Output the [x, y] coordinate of the center of the cell containing the given text.  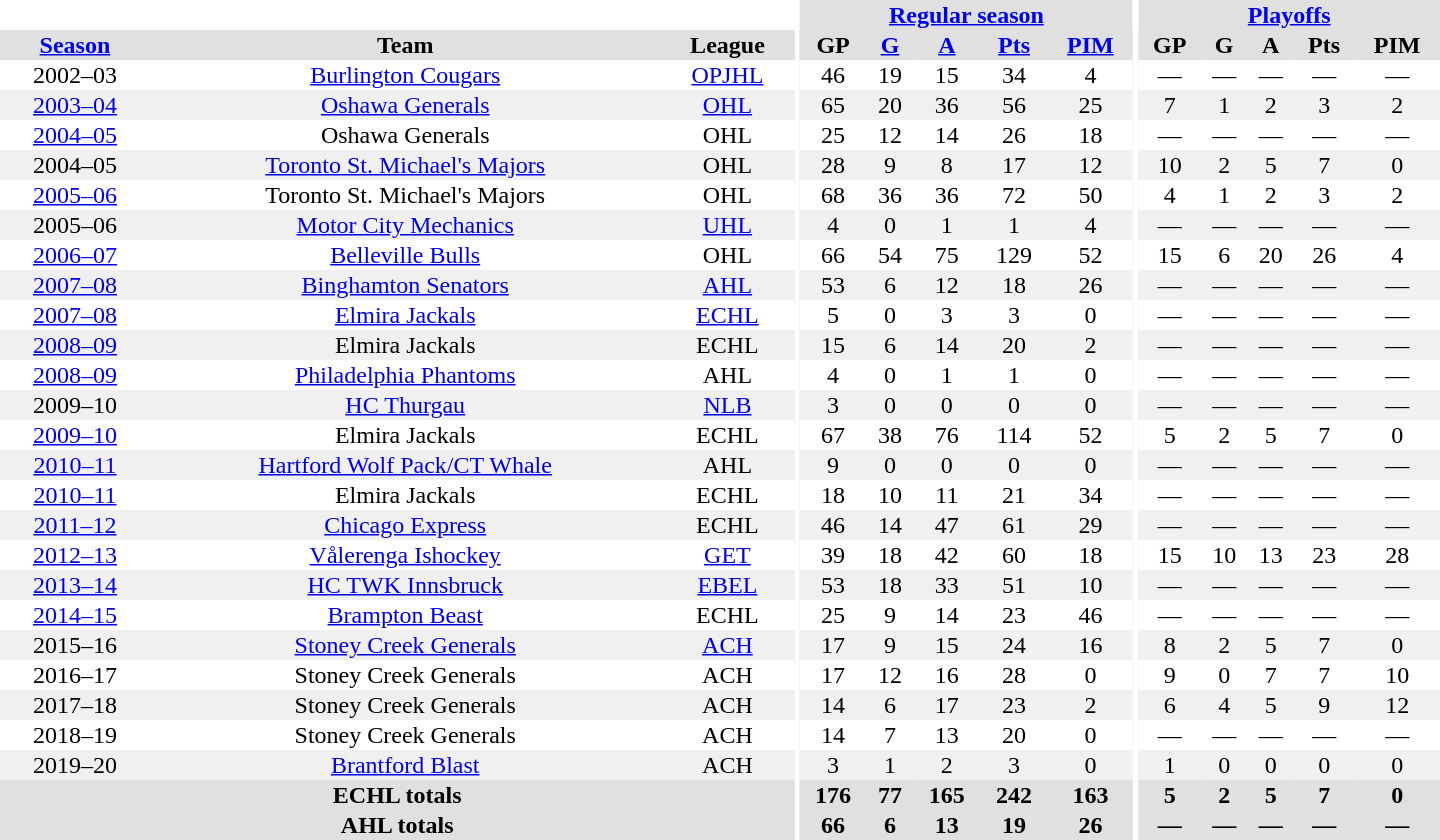
League [728, 45]
51 [1014, 585]
Hartford Wolf Pack/CT Whale [406, 465]
2014–15 [75, 615]
Brantford Blast [406, 765]
NLB [728, 405]
Regular season [967, 15]
AHL totals [397, 825]
11 [946, 495]
Chicago Express [406, 525]
33 [946, 585]
ECHL totals [397, 795]
2016–17 [75, 675]
GET [728, 555]
2006–07 [75, 255]
2011–12 [75, 525]
21 [1014, 495]
HC Thurgau [406, 405]
65 [834, 105]
Philadelphia Phantoms [406, 375]
2002–03 [75, 75]
77 [890, 795]
2017–18 [75, 705]
Motor City Mechanics [406, 225]
56 [1014, 105]
2013–14 [75, 585]
2019–20 [75, 765]
38 [890, 435]
39 [834, 555]
68 [834, 195]
75 [946, 255]
Binghamton Senators [406, 285]
165 [946, 795]
129 [1014, 255]
Vålerenga Ishockey [406, 555]
2003–04 [75, 105]
HC TWK Innsbruck [406, 585]
50 [1091, 195]
114 [1014, 435]
Brampton Beast [406, 615]
Playoffs [1289, 15]
Belleville Bulls [406, 255]
76 [946, 435]
Burlington Cougars [406, 75]
UHL [728, 225]
67 [834, 435]
EBEL [728, 585]
163 [1091, 795]
OPJHL [728, 75]
61 [1014, 525]
2015–16 [75, 645]
54 [890, 255]
42 [946, 555]
72 [1014, 195]
60 [1014, 555]
24 [1014, 645]
Season [75, 45]
2012–13 [75, 555]
29 [1091, 525]
2018–19 [75, 735]
47 [946, 525]
176 [834, 795]
242 [1014, 795]
Team [406, 45]
